Detect which cell encompasses the target text, then output its (X, Y) center coordinate. 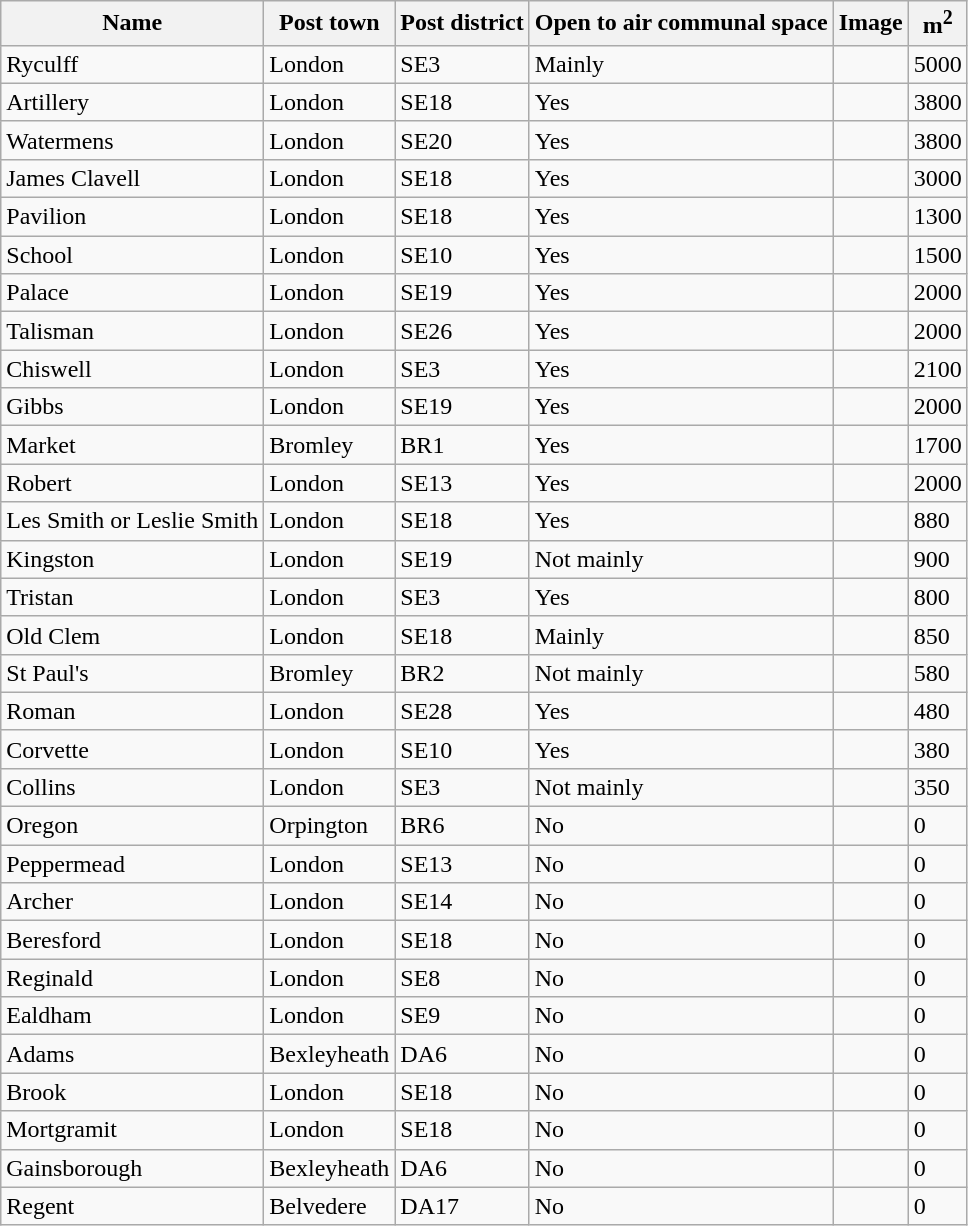
BR2 (462, 673)
St Paul's (132, 673)
Old Clem (132, 635)
Artillery (132, 102)
Talisman (132, 331)
1700 (938, 445)
Corvette (132, 749)
Adams (132, 1054)
Beresford (132, 940)
SE26 (462, 331)
Archer (132, 902)
1500 (938, 255)
Les Smith or Leslie Smith (132, 521)
Post district (462, 24)
m2 (938, 24)
Post town (330, 24)
350 (938, 787)
Image (870, 24)
Name (132, 24)
DA17 (462, 1206)
Ealdham (132, 1016)
1300 (938, 217)
Gibbs (132, 407)
Mortgramit (132, 1130)
850 (938, 635)
School (132, 255)
SE20 (462, 140)
Belvedere (330, 1206)
Watermens (132, 140)
Reginald (132, 978)
Brook (132, 1092)
Collins (132, 787)
Oregon (132, 826)
3000 (938, 178)
800 (938, 597)
480 (938, 711)
Palace (132, 293)
James Clavell (132, 178)
Peppermead (132, 864)
SE9 (462, 1016)
BR1 (462, 445)
5000 (938, 64)
Chiswell (132, 369)
Kingston (132, 559)
Orpington (330, 826)
SE28 (462, 711)
Gainsborough (132, 1168)
Roman (132, 711)
Open to air communal space (681, 24)
SE8 (462, 978)
Market (132, 445)
Pavilion (132, 217)
380 (938, 749)
Ryculff (132, 64)
Regent (132, 1206)
Tristan (132, 597)
900 (938, 559)
SE14 (462, 902)
BR6 (462, 826)
2100 (938, 369)
Robert (132, 483)
880 (938, 521)
580 (938, 673)
